From the cell containing the given text, extract its center point as [x, y] coordinate. 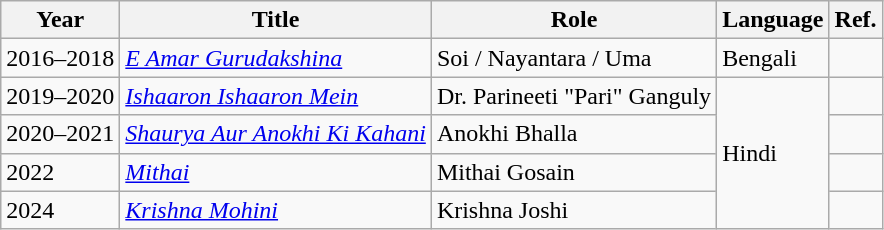
2022 [60, 172]
E Amar Gurudakshina [276, 58]
Ishaaron Ishaaron Mein [276, 96]
Soi / Nayantara / Uma [574, 58]
2019–2020 [60, 96]
2020–2021 [60, 134]
Role [574, 20]
Mithai [276, 172]
Ref. [856, 20]
Language [773, 20]
Title [276, 20]
Bengali [773, 58]
Krishna Mohini [276, 210]
Shaurya Aur Anokhi Ki Kahani [276, 134]
Year [60, 20]
Mithai Gosain [574, 172]
2016–2018 [60, 58]
Hindi [773, 153]
Dr. Parineeti "Pari" Ganguly [574, 96]
Anokhi Bhalla [574, 134]
2024 [60, 210]
Krishna Joshi [574, 210]
